Determine the (X, Y) coordinate at the center of the cell enclosing the given text.  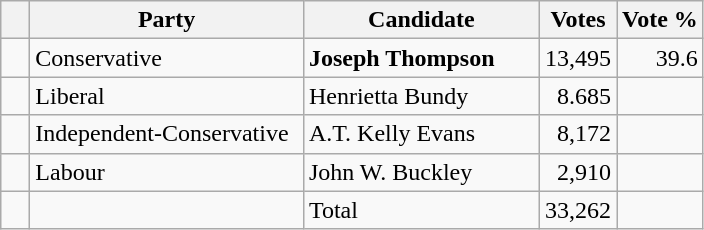
8,172 (578, 134)
2,910 (578, 172)
13,495 (578, 58)
Total (421, 210)
33,262 (578, 210)
Conservative (167, 58)
Independent-Conservative (167, 134)
John W. Buckley (421, 172)
Joseph Thompson (421, 58)
A.T. Kelly Evans (421, 134)
39.6 (660, 58)
Labour (167, 172)
Party (167, 20)
Candidate (421, 20)
Henrietta Bundy (421, 96)
Liberal (167, 96)
Votes (578, 20)
8.685 (578, 96)
Vote % (660, 20)
